Search for the cell housing the specified text and yield its (x, y) center coordinate. 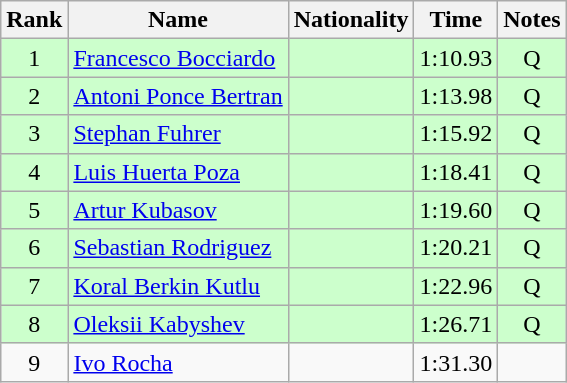
1:13.98 (456, 96)
1:18.41 (456, 172)
1:10.93 (456, 58)
9 (34, 362)
1:31.30 (456, 362)
Notes (532, 20)
3 (34, 134)
Francesco Bocciardo (178, 58)
Oleksii Kabyshev (178, 324)
1:22.96 (456, 286)
1:15.92 (456, 134)
7 (34, 286)
Antoni Ponce Bertran (178, 96)
1:26.71 (456, 324)
Luis Huerta Poza (178, 172)
Name (178, 20)
Artur Kubasov (178, 210)
Time (456, 20)
1:20.21 (456, 248)
Sebastian Rodriguez (178, 248)
1:19.60 (456, 210)
1 (34, 58)
8 (34, 324)
Koral Berkin Kutlu (178, 286)
6 (34, 248)
Stephan Fuhrer (178, 134)
2 (34, 96)
4 (34, 172)
Ivo Rocha (178, 362)
Rank (34, 20)
5 (34, 210)
Nationality (351, 20)
